Find where the given text appears and provide that cell's center as (x, y) coordinate. 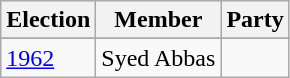
Election (48, 20)
Member (158, 20)
1962 (48, 58)
Party (255, 20)
Syed Abbas (158, 58)
